Detect which cell encompasses the target text, then output its [X, Y] center coordinate. 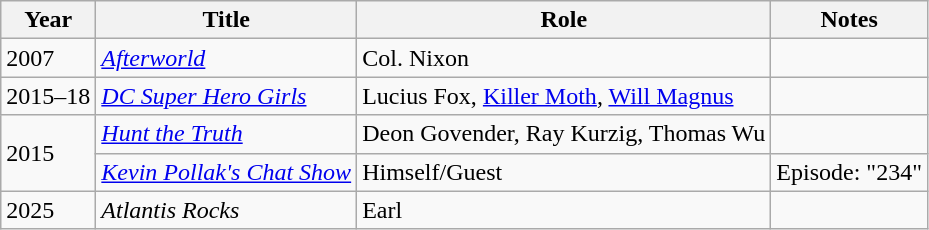
Kevin Pollak's Chat Show [226, 172]
Himself/Guest [564, 172]
Role [564, 20]
2025 [48, 210]
Hunt the Truth [226, 134]
DC Super Hero Girls [226, 96]
Earl [564, 210]
2015 [48, 153]
Col. Nixon [564, 58]
Episode: "234" [850, 172]
Lucius Fox, Killer Moth, Will Magnus [564, 96]
2015–18 [48, 96]
Afterworld [226, 58]
Atlantis Rocks [226, 210]
Deon Govender, Ray Kurzig, Thomas Wu [564, 134]
Year [48, 20]
Title [226, 20]
Notes [850, 20]
2007 [48, 58]
